Identify which cell holds the provided text, then report its (x, y) central coordinate. 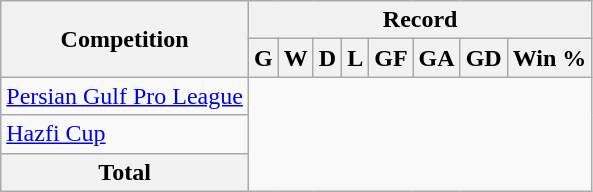
G (263, 58)
Competition (125, 39)
Win % (550, 58)
L (356, 58)
Persian Gulf Pro League (125, 96)
W (296, 58)
Total (125, 172)
Record (420, 20)
GF (391, 58)
Hazfi Cup (125, 134)
GD (484, 58)
GA (436, 58)
D (327, 58)
